Find where the given text appears and provide that cell's center as (X, Y) coordinate. 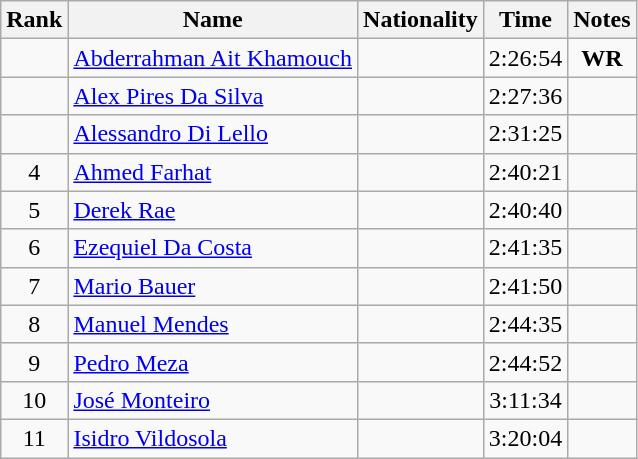
2:27:36 (525, 96)
5 (34, 210)
3:11:34 (525, 400)
6 (34, 248)
4 (34, 172)
WR (602, 58)
8 (34, 324)
Rank (34, 20)
Abderrahman Ait Khamouch (213, 58)
Pedro Meza (213, 362)
9 (34, 362)
10 (34, 400)
2:26:54 (525, 58)
2:40:40 (525, 210)
3:20:04 (525, 438)
José Monteiro (213, 400)
11 (34, 438)
Notes (602, 20)
Isidro Vildosola (213, 438)
Alex Pires Da Silva (213, 96)
Time (525, 20)
2:44:52 (525, 362)
2:41:35 (525, 248)
Mario Bauer (213, 286)
2:44:35 (525, 324)
Ahmed Farhat (213, 172)
Manuel Mendes (213, 324)
Alessandro Di Lello (213, 134)
2:40:21 (525, 172)
Nationality (421, 20)
2:31:25 (525, 134)
2:41:50 (525, 286)
Derek Rae (213, 210)
Ezequiel Da Costa (213, 248)
Name (213, 20)
7 (34, 286)
